Return the [x, y] coordinate for the center point of the cell that contains the specified text.  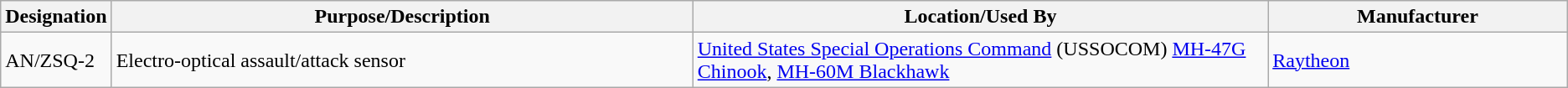
Purpose/Description [402, 17]
AN/ZSQ-2 [56, 60]
Raytheon [1418, 60]
Manufacturer [1418, 17]
Location/Used By [980, 17]
Electro-optical assault/attack sensor [402, 60]
Designation [56, 17]
United States Special Operations Command (USSOCOM) MH-47G Chinook, MH-60M Blackhawk [980, 60]
